Detect which cell encompasses the target text, then output its (X, Y) center coordinate. 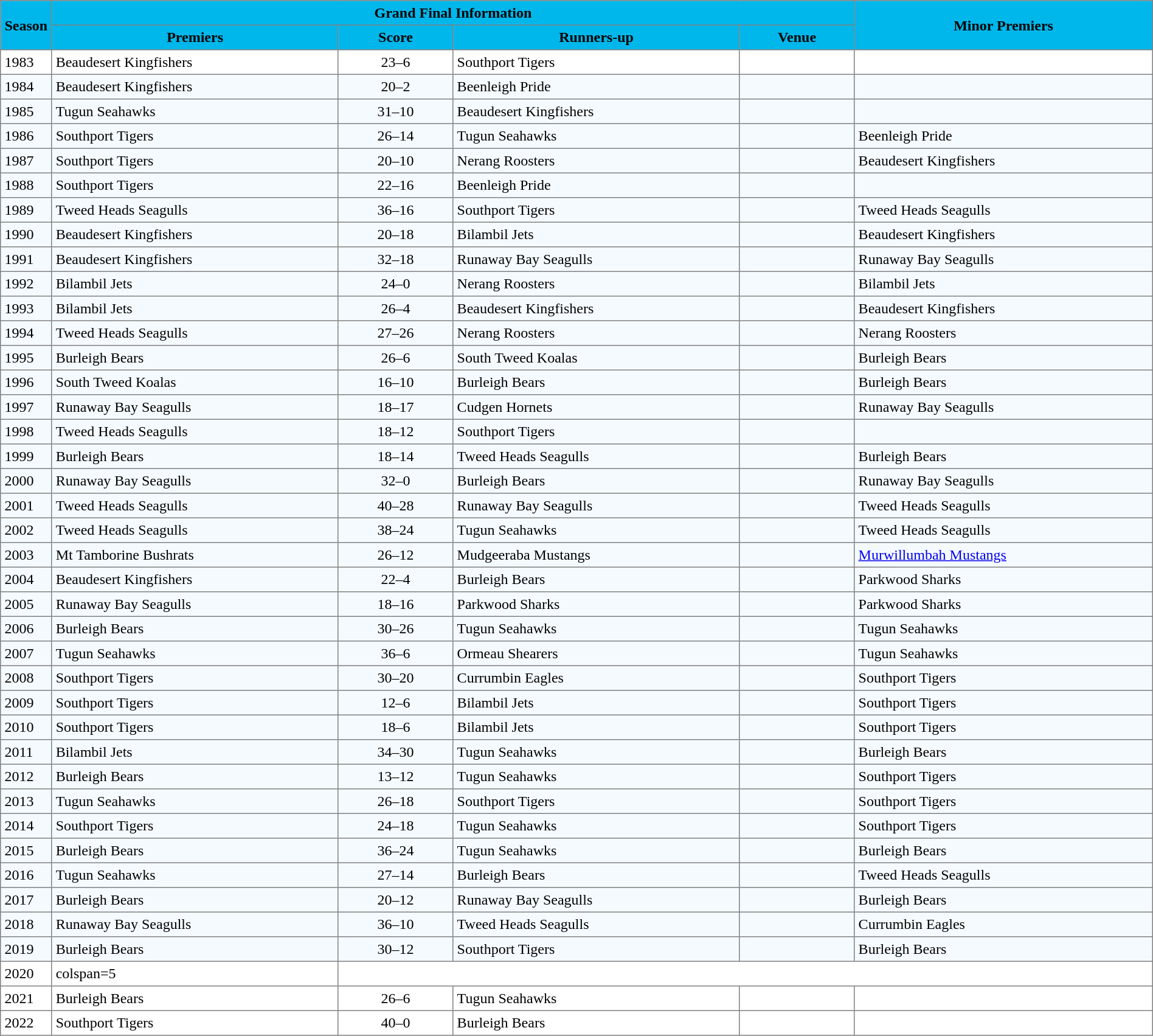
12–6 (395, 703)
2003 (26, 555)
18–16 (395, 604)
24–18 (395, 826)
2021 (26, 998)
23–6 (395, 62)
24–0 (395, 283)
18–12 (395, 431)
1992 (26, 283)
1983 (26, 62)
2002 (26, 530)
38–24 (395, 530)
1991 (26, 259)
1993 (26, 308)
13–12 (395, 776)
colspan=5 (195, 973)
18–6 (395, 727)
2005 (26, 604)
32–0 (395, 481)
2020 (26, 973)
2006 (26, 628)
1988 (26, 185)
Murwillumbah Mustangs (1003, 555)
2009 (26, 703)
30–26 (395, 628)
30–12 (395, 949)
Ormeau Shearers (596, 653)
1989 (26, 210)
16–10 (395, 382)
20–12 (395, 900)
1985 (26, 111)
Cudgen Hornets (596, 407)
1997 (26, 407)
22–16 (395, 185)
26–14 (395, 136)
2007 (26, 653)
2011 (26, 752)
40–28 (395, 506)
20–10 (395, 161)
Grand Final Information (453, 13)
Mt Tamborine Bushrats (195, 555)
2008 (26, 678)
20–18 (395, 234)
Season (26, 26)
20–2 (395, 86)
27–26 (395, 333)
18–14 (395, 456)
Venue (797, 37)
32–18 (395, 259)
1996 (26, 382)
1994 (26, 333)
1987 (26, 161)
Runners-up (596, 37)
2001 (26, 506)
2000 (26, 481)
1986 (26, 136)
1990 (26, 234)
2017 (26, 900)
1999 (26, 456)
26–4 (395, 308)
2018 (26, 924)
2013 (26, 801)
1995 (26, 358)
36–10 (395, 924)
2016 (26, 875)
2004 (26, 579)
2015 (26, 850)
2019 (26, 949)
2012 (26, 776)
26–18 (395, 801)
2010 (26, 727)
22–4 (395, 579)
31–10 (395, 111)
1984 (26, 86)
Minor Premiers (1003, 26)
36–16 (395, 210)
18–17 (395, 407)
36–6 (395, 653)
Premiers (195, 37)
2022 (26, 1023)
36–24 (395, 850)
34–30 (395, 752)
30–20 (395, 678)
27–14 (395, 875)
Score (395, 37)
40–0 (395, 1023)
26–12 (395, 555)
Mudgeeraba Mustangs (596, 555)
2014 (26, 826)
1998 (26, 431)
